Find where the given text appears and provide that cell's center as (X, Y) coordinate. 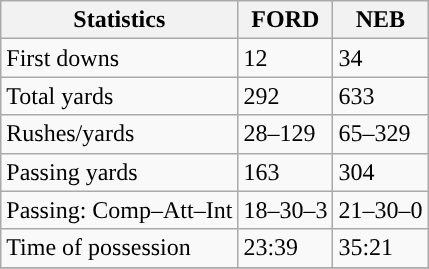
FORD (286, 20)
35:21 (380, 248)
633 (380, 96)
292 (286, 96)
First downs (120, 58)
Rushes/yards (120, 134)
163 (286, 172)
Passing yards (120, 172)
NEB (380, 20)
Time of possession (120, 248)
65–329 (380, 134)
Statistics (120, 20)
304 (380, 172)
Total yards (120, 96)
34 (380, 58)
Passing: Comp–Att–Int (120, 210)
18–30–3 (286, 210)
28–129 (286, 134)
23:39 (286, 248)
21–30–0 (380, 210)
12 (286, 58)
